Return (x, y) of the center of cell containing provided text 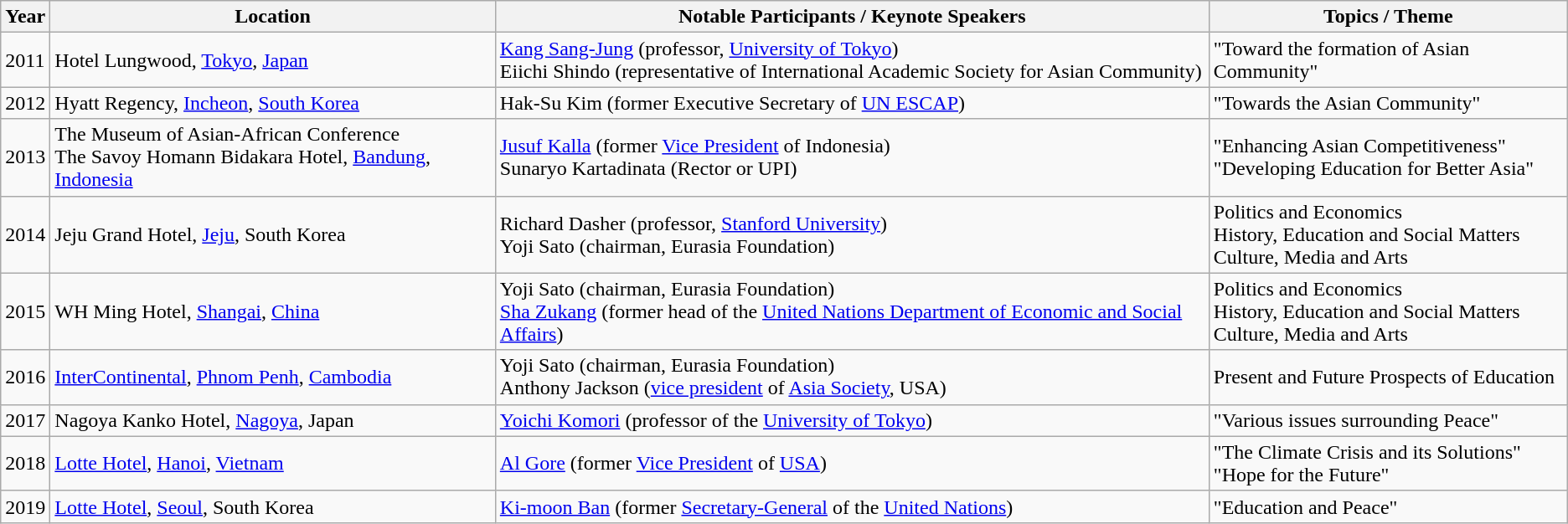
Hak-Su Kim (former Executive Secretary of UN ESCAP) (852, 103)
The Museum of Asian-African ConferenceThe Savoy Homann Bidakara Hotel, Bandung, Indonesia (273, 157)
"Toward the formation of Asian Community" (1388, 60)
2012 (25, 103)
Jeju Grand Hotel, Jeju, South Korea (273, 234)
Al Gore (former Vice President of USA) (852, 464)
"Towards the Asian Community" (1388, 103)
"The Climate Crisis and its Solutions""Hope for the Future" (1388, 464)
Hotel Lungwood, Tokyo, Japan (273, 60)
WH Ming Hotel, Shangai, China (273, 311)
2016 (25, 377)
Kang Sang-Jung (professor, University of Tokyo)Eiichi Shindo (representative of International Academic Society for Asian Community) (852, 60)
Richard Dasher (professor, Stanford University)Yoji Sato (chairman, Eurasia Foundation) (852, 234)
2013 (25, 157)
Yoichi Komori (professor of the University of Tokyo) (852, 420)
2015 (25, 311)
InterContinental, Phnom Penh, Cambodia (273, 377)
Jusuf Kalla (former Vice President of Indonesia)Sunaryo Kartadinata (Rector or UPI) (852, 157)
Yoji Sato (chairman, Eurasia Foundation)Anthony Jackson (vice president of Asia Society, USA) (852, 377)
"Education and Peace" (1388, 506)
Location (273, 17)
Nagoya Kanko Hotel, Nagoya, Japan (273, 420)
2017 (25, 420)
Yoji Sato (chairman, Eurasia Foundation)Sha Zukang (former head of the United Nations Department of Economic and Social Affairs) (852, 311)
Notable Participants / Keynote Speakers (852, 17)
Hyatt Regency, Incheon, South Korea (273, 103)
"Enhancing Asian Competitiveness""Developing Education for Better Asia" (1388, 157)
2018 (25, 464)
Year (25, 17)
Present and Future Prospects of Education (1388, 377)
2014 (25, 234)
2019 (25, 506)
"Various issues surrounding Peace" (1388, 420)
Ki-moon Ban (former Secretary-General of the United Nations) (852, 506)
Lotte Hotel, Hanoi, Vietnam (273, 464)
Lotte Hotel, Seoul, South Korea (273, 506)
Topics / Theme (1388, 17)
2011 (25, 60)
